From the cell containing the given text, extract its center point as [x, y] coordinate. 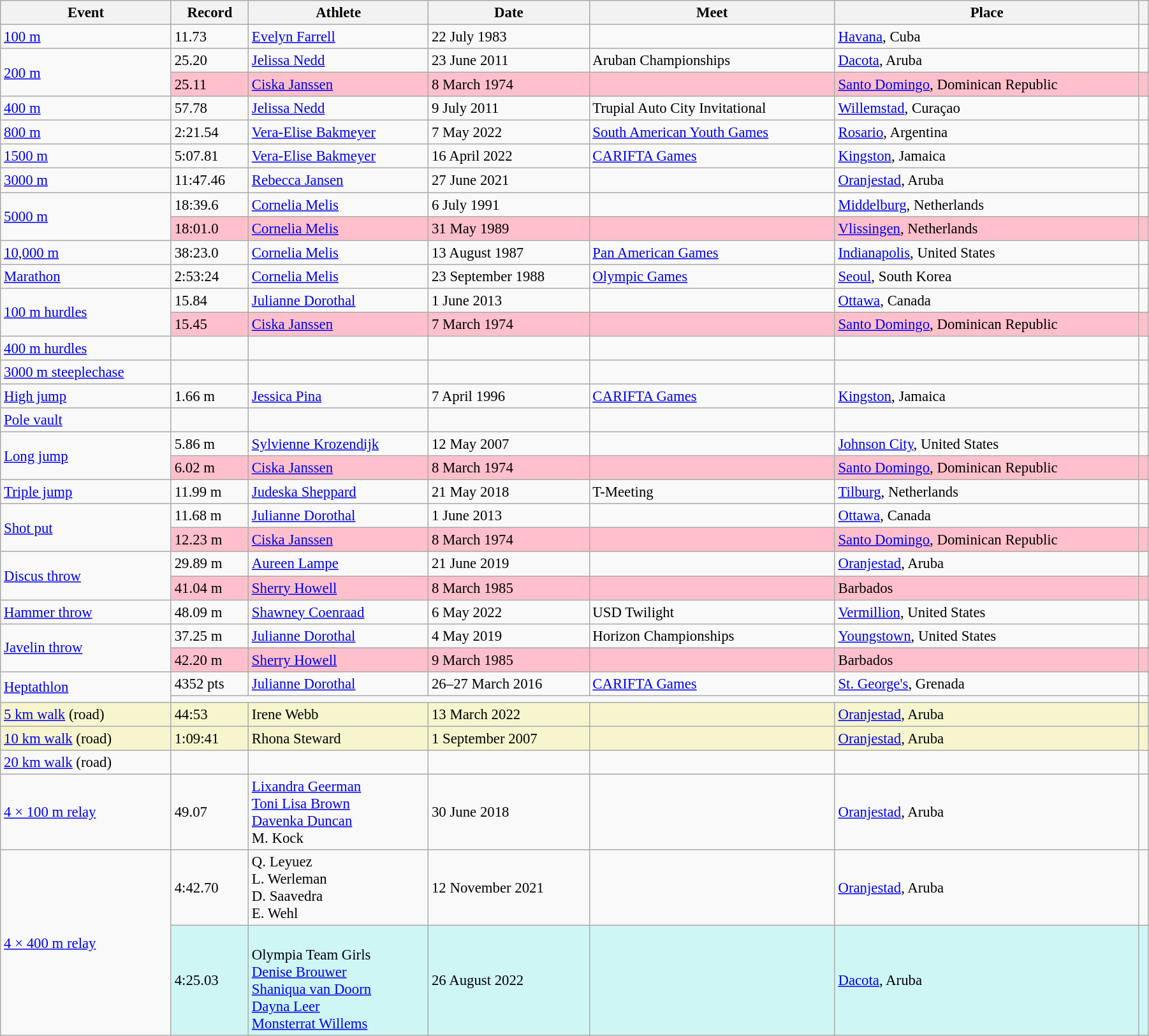
Willemstad, Curaçao [987, 108]
9 March 1985 [509, 660]
Horizon Championships [712, 636]
5000 m [86, 217]
Long jump [86, 456]
Rebecca Jansen [339, 180]
15.45 [209, 325]
27 June 2021 [509, 180]
Q. LeyuezL. WerlemanD. SaavedraE. Wehl [339, 887]
4352 pts [209, 684]
Evelyn Farrell [339, 37]
6.02 m [209, 468]
2:21.54 [209, 133]
Havana, Cuba [987, 37]
Pole vault [86, 420]
Seoul, South Korea [987, 276]
High jump [86, 396]
1.66 m [209, 396]
4 × 400 m relay [86, 942]
13 August 1987 [509, 252]
26–27 March 2016 [509, 684]
23 September 1988 [509, 276]
1 September 2007 [509, 738]
8 March 1985 [509, 588]
22 July 1983 [509, 37]
Tilburg, Netherlands [987, 492]
20 km walk (road) [86, 762]
Lixandra GeermanToni Lisa BrownDavenka DuncanM. Kock [339, 812]
31 May 1989 [509, 228]
Aruban Championships [712, 61]
38:23.0 [209, 252]
9 July 2011 [509, 108]
21 May 2018 [509, 492]
200 m [86, 73]
12 November 2021 [509, 887]
10 km walk (road) [86, 738]
29.89 m [209, 564]
11.68 m [209, 516]
4:42.70 [209, 887]
13 March 2022 [509, 715]
Athlete [339, 13]
Heptathlon [86, 687]
Meet [712, 13]
1500 m [86, 156]
44:53 [209, 715]
Youngstown, United States [987, 636]
Rhona Steward [339, 738]
100 m [86, 37]
15.84 [209, 300]
6 May 2022 [509, 612]
7 April 1996 [509, 396]
25.11 [209, 85]
5:07.81 [209, 156]
7 May 2022 [509, 133]
South American Youth Games [712, 133]
Irene Webb [339, 715]
St. George's, Grenada [987, 684]
Rosario, Argentina [987, 133]
3000 m [86, 180]
Event [86, 13]
Triple jump [86, 492]
Middelburg, Netherlands [987, 205]
Place [987, 13]
57.78 [209, 108]
Vlissingen, Netherlands [987, 228]
T-Meeting [712, 492]
Sylvienne Krozendijk [339, 444]
37.25 m [209, 636]
16 April 2022 [509, 156]
400 m [86, 108]
Johnson City, United States [987, 444]
3000 m steeplechase [86, 372]
49.07 [209, 812]
42.20 m [209, 660]
Record [209, 13]
11.99 m [209, 492]
Trupial Auto City Invitational [712, 108]
100 m hurdles [86, 312]
Shot put [86, 528]
5.86 m [209, 444]
Indianapolis, United States [987, 252]
23 June 2011 [509, 61]
4 May 2019 [509, 636]
4 × 100 m relay [86, 812]
25.20 [209, 61]
Date [509, 13]
30 June 2018 [509, 812]
18:01.0 [209, 228]
USD Twilight [712, 612]
5 km walk (road) [86, 715]
41.04 m [209, 588]
4:25.03 [209, 981]
7 March 1974 [509, 325]
Shawney Coenraad [339, 612]
1:09:41 [209, 738]
Hammer throw [86, 612]
11.73 [209, 37]
48.09 m [209, 612]
Olympia Team GirlsDenise BrouwerShaniqua van DoornDayna LeerMonsterrat Willems [339, 981]
26 August 2022 [509, 981]
12.23 m [209, 540]
Marathon [86, 276]
Javelin throw [86, 648]
12 May 2007 [509, 444]
18:39.6 [209, 205]
6 July 1991 [509, 205]
400 m hurdles [86, 348]
11:47.46 [209, 180]
Discus throw [86, 576]
21 June 2019 [509, 564]
Olympic Games [712, 276]
10,000 m [86, 252]
Jessica Pina [339, 396]
Pan American Games [712, 252]
800 m [86, 133]
Judeska Sheppard [339, 492]
Vermillion, United States [987, 612]
Aureen Lampe [339, 564]
2:53:24 [209, 276]
